Identify which cell holds the provided text, then report its [X, Y] central coordinate. 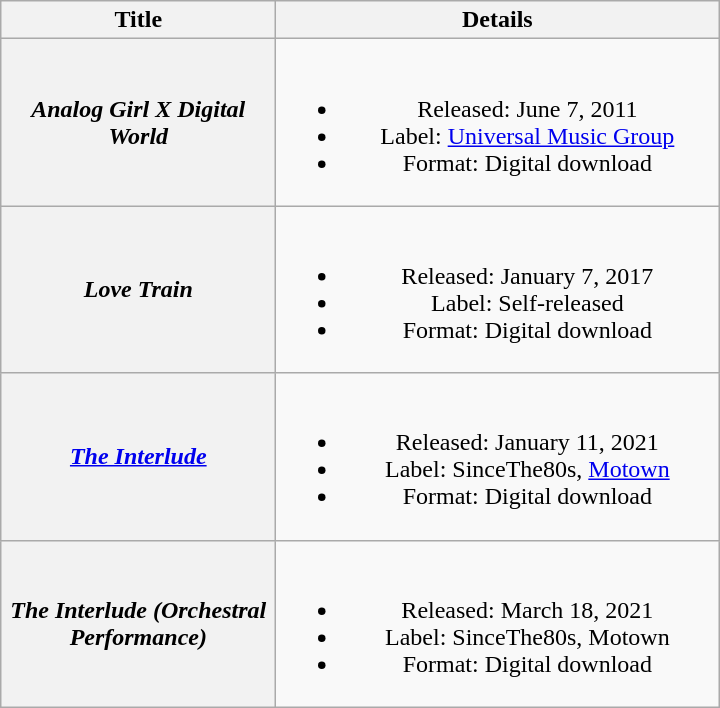
The Interlude [138, 456]
Released: June 7, 2011Label: Universal Music GroupFormat: Digital download [498, 122]
Released: January 7, 2017Label: Self-releasedFormat: Digital download [498, 290]
Released: March 18, 2021Label: SinceThe80s, MotownFormat: Digital download [498, 624]
Love Train [138, 290]
Analog Girl X Digital World [138, 122]
Details [498, 20]
Released: January 11, 2021Label: SinceThe80s, MotownFormat: Digital download [498, 456]
The Interlude (Orchestral Performance) [138, 624]
Title [138, 20]
